Provide the [x, y] coordinate of the cell's center where the given text is located.  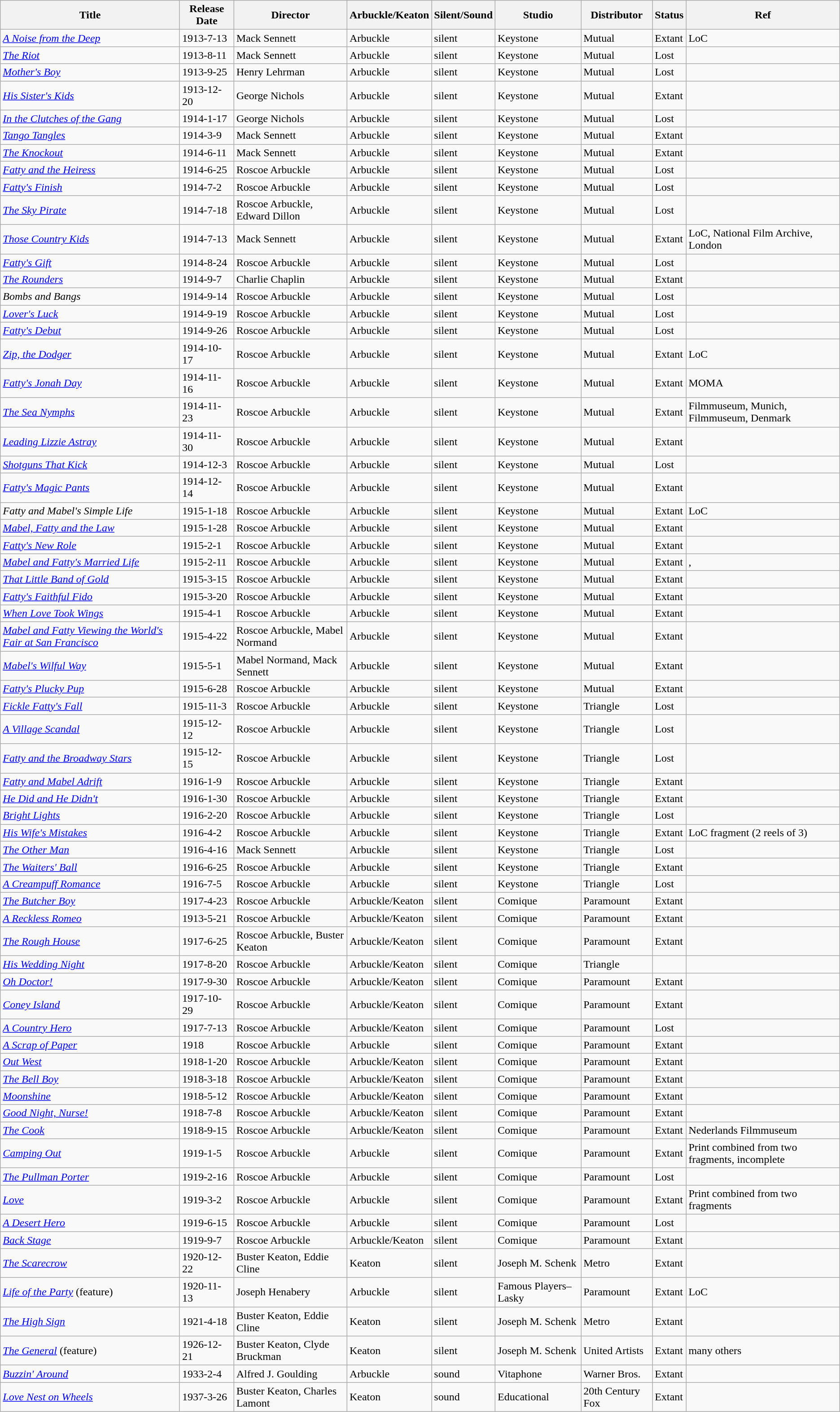
Director [290, 15]
1914-12-3 [206, 465]
1914-7-13 [206, 239]
A Village Scandal [90, 729]
Tango Tangles [90, 136]
In the Clutches of the Gang [90, 118]
Fatty and the Broadway Stars [90, 759]
When Love Took Wings [90, 614]
Henry Lehrman [290, 72]
1937-3-26 [206, 1397]
Buster Keaton, Clyde Bruckman [290, 1351]
1914-3-9 [206, 136]
A Desert Hero [90, 1223]
Leading Lizzie Astray [90, 442]
1917-4-23 [206, 901]
Fatty's Gift [90, 263]
Joseph Henabery [290, 1293]
The Butcher Boy [90, 901]
1918-5-12 [206, 1096]
Love Nest on Wheels [90, 1397]
Mabel's Wilful Way [90, 666]
1916-7-5 [206, 884]
The Sky Pirate [90, 210]
Buster Keaton, Charles Lamont [290, 1397]
Mabel, Fatty and the Law [90, 528]
Silent/Sound [464, 15]
Mother's Boy [90, 72]
Those Country Kids [90, 239]
20th Century Fox [617, 1397]
1913-12-20 [206, 95]
1919-2-16 [206, 1176]
1914-9-7 [206, 280]
1916-2-20 [206, 816]
His Wife's Mistakes [90, 833]
Distributor [617, 15]
The Knockout [90, 153]
1915-1-28 [206, 528]
Life of the Party (feature) [90, 1293]
1919-3-2 [206, 1199]
Fatty's Finish [90, 187]
1920-12-22 [206, 1263]
Educational [538, 1397]
United Artists [617, 1351]
1921-4-18 [206, 1321]
Vitaphone [538, 1374]
1918-3-18 [206, 1079]
Nederlands Filmmuseum [763, 1130]
1913-8-11 [206, 55]
1913-5-21 [206, 918]
Zip, the Dodger [90, 354]
Bright Lights [90, 816]
1915-3-15 [206, 579]
1914-11-30 [206, 442]
1913-9-25 [206, 72]
Fatty's Plucky Pup [90, 689]
1914-9-26 [206, 331]
Bombs and Bangs [90, 297]
Fatty and Mabel Adrift [90, 781]
, [763, 562]
1915-6-28 [206, 689]
LoC, National Film Archive, London [763, 239]
1915-3-20 [206, 596]
Coney Island [90, 1004]
Shotguns That Kick [90, 465]
Good Night, Nurse! [90, 1113]
1926-12-21 [206, 1351]
1916-4-16 [206, 850]
Fatty's Jonah Day [90, 383]
A Scrap of Paper [90, 1045]
Print combined from two fragments, incomplete [763, 1153]
MOMA [763, 383]
Roscoe Arbuckle, Buster Keaton [290, 942]
Mabel and Fatty Viewing the World's Fair at San Francisco [90, 636]
Title [90, 15]
1915-11-3 [206, 706]
1914-11-23 [206, 412]
Roscoe Arbuckle, Edward Dillon [290, 210]
1914-1-17 [206, 118]
1915-12-12 [206, 729]
Oh Doctor! [90, 982]
Out West [90, 1062]
1914-8-24 [206, 263]
1915-2-11 [206, 562]
1915-12-15 [206, 759]
The Cook [90, 1130]
1916-1-9 [206, 781]
1914-9-19 [206, 314]
1914-11-16 [206, 383]
1914-7-18 [206, 210]
1914-9-14 [206, 297]
Filmmuseum, Munich, Filmmuseum, Denmark [763, 412]
1919-6-15 [206, 1223]
Roscoe Arbuckle, Mabel Normand [290, 636]
1918-1-20 [206, 1062]
Alfred J. Goulding [290, 1374]
1918-9-15 [206, 1130]
His Sister's Kids [90, 95]
1918 [206, 1045]
1914-10-17 [206, 354]
Fatty's New Role [90, 545]
1919-9-7 [206, 1240]
The Riot [90, 55]
1916-6-25 [206, 867]
The Scarecrow [90, 1263]
A Reckless Romeo [90, 918]
The General (feature) [90, 1351]
Release Date [206, 15]
1917-7-13 [206, 1028]
The Waiters' Ball [90, 867]
1915-5-1 [206, 666]
1914-12-14 [206, 487]
Fatty and the Heiress [90, 170]
Moonshine [90, 1096]
1917-9-30 [206, 982]
1915-2-1 [206, 545]
A Noise from the Deep [90, 38]
Status [669, 15]
Famous Players–Lasky [538, 1293]
He Did and He Didn't [90, 798]
Ref [763, 15]
That Little Band of Gold [90, 579]
Fickle Fatty's Fall [90, 706]
Back Stage [90, 1240]
1920-11-13 [206, 1293]
1915-1-18 [206, 511]
1915-4-22 [206, 636]
Lover's Luck [90, 314]
1919-1-5 [206, 1153]
1917-8-20 [206, 965]
many others [763, 1351]
Fatty's Debut [90, 331]
Fatty's Magic Pants [90, 487]
Mabel Normand, Mack Sennett [290, 666]
1933-2-4 [206, 1374]
The Rough House [90, 942]
Fatty's Faithful Fido [90, 596]
1914-6-11 [206, 153]
The Pullman Porter [90, 1176]
1913-7-13 [206, 38]
The Sea Nymphs [90, 412]
Warner Bros. [617, 1374]
The Other Man [90, 850]
Print combined from two fragments [763, 1199]
Charlie Chaplin [290, 280]
A Country Hero [90, 1028]
A Creampuff Romance [90, 884]
1914-7-2 [206, 187]
1917-10-29 [206, 1004]
Camping Out [90, 1153]
The High Sign [90, 1321]
1918-7-8 [206, 1113]
1917-6-25 [206, 942]
1916-4-2 [206, 833]
Fatty and Mabel's Simple Life [90, 511]
1915-4-1 [206, 614]
Buzzin' Around [90, 1374]
LoC fragment (2 reels of 3) [763, 833]
Love [90, 1199]
The Bell Boy [90, 1079]
His Wedding Night [90, 965]
Studio [538, 15]
1916-1-30 [206, 798]
Mabel and Fatty's Married Life [90, 562]
1914-6-25 [206, 170]
The Rounders [90, 280]
